From the cell containing the given text, extract its center point as (X, Y) coordinate. 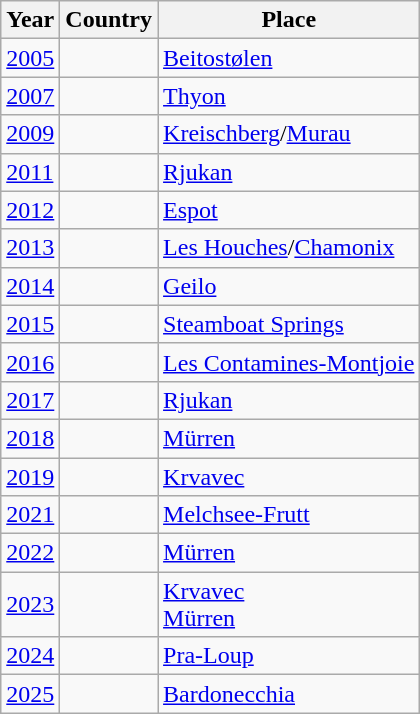
Pra-Loup (289, 656)
2011 (30, 172)
2015 (30, 324)
Krvavec (289, 477)
2022 (30, 553)
2016 (30, 362)
2013 (30, 248)
2005 (30, 58)
2023 (30, 604)
Country (109, 20)
Year (30, 20)
2021 (30, 515)
Place (289, 20)
2007 (30, 96)
Espot (289, 210)
Geilo (289, 286)
2019 (30, 477)
2024 (30, 656)
Kreischberg/Murau (289, 134)
2018 (30, 438)
2014 (30, 286)
Les Houches/Chamonix (289, 248)
Melchsee-Frutt (289, 515)
2009 (30, 134)
Les Contamines-Montjoie (289, 362)
2025 (30, 694)
Bardonecchia (289, 694)
2017 (30, 400)
Steamboat Springs (289, 324)
2012 (30, 210)
Beitostølen (289, 58)
KrvavecMürren (289, 604)
Thyon (289, 96)
